Output the (X, Y) coordinate of the center of the cell containing the given text.  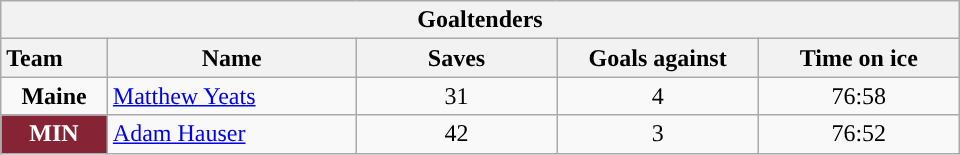
76:58 (858, 96)
Saves (456, 58)
Goals against (658, 58)
Team (54, 58)
76:52 (858, 134)
31 (456, 96)
MIN (54, 134)
Adam Hauser (232, 134)
Maine (54, 96)
Matthew Yeats (232, 96)
Time on ice (858, 58)
42 (456, 134)
4 (658, 96)
Goaltenders (480, 20)
Name (232, 58)
3 (658, 134)
